Identify which cell holds the provided text, then report its (X, Y) central coordinate. 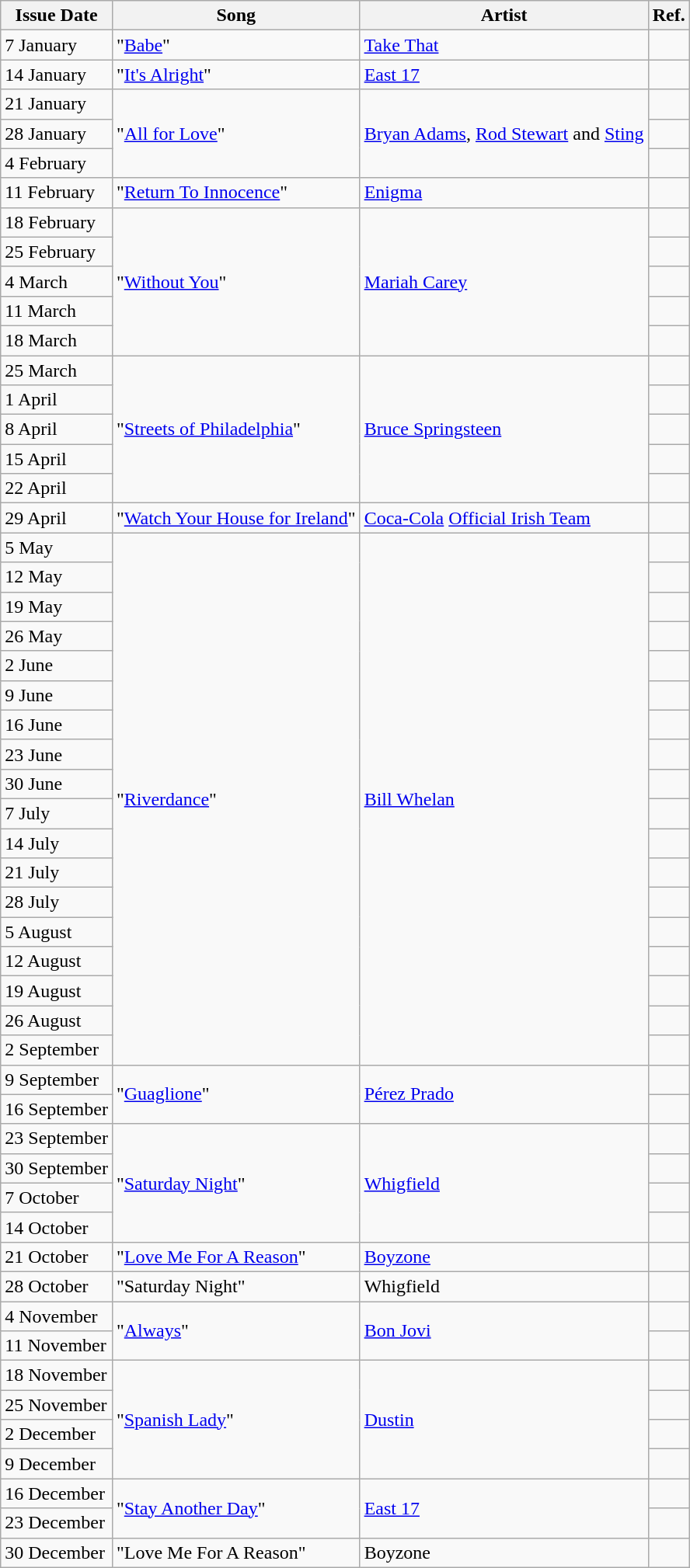
Bill Whelan (504, 798)
"All for Love" (236, 134)
28 October (57, 1286)
2 September (57, 1050)
4 February (57, 163)
5 August (57, 932)
Bryan Adams, Rod Stewart and Sting (504, 134)
Mariah Carey (504, 281)
11 February (57, 193)
Coca-Cola Official Irish Team (504, 518)
"Without You" (236, 281)
5 May (57, 548)
2 June (57, 666)
21 July (57, 873)
29 April (57, 518)
22 April (57, 488)
8 April (57, 429)
"Streets of Philadelphia" (236, 429)
23 June (57, 754)
Issue Date (57, 16)
7 July (57, 813)
"Always" (236, 1331)
7 January (57, 45)
16 December (57, 1493)
25 November (57, 1405)
Artist (504, 16)
Dustin (504, 1420)
Bon Jovi (504, 1331)
"Babe" (236, 45)
"It's Alright" (236, 75)
26 August (57, 1020)
9 June (57, 695)
1 April (57, 400)
Song (236, 16)
2 December (57, 1434)
15 April (57, 459)
16 September (57, 1109)
"Return To Innocence" (236, 193)
30 September (57, 1168)
Take That (504, 45)
28 January (57, 134)
18 February (57, 222)
14 July (57, 843)
30 December (57, 1552)
9 December (57, 1464)
14 January (57, 75)
Pérez Prado (504, 1094)
16 June (57, 725)
28 July (57, 902)
7 October (57, 1198)
21 October (57, 1257)
23 December (57, 1523)
9 September (57, 1080)
26 May (57, 636)
"Watch Your House for Ireland" (236, 518)
19 August (57, 991)
25 March (57, 370)
25 February (57, 252)
14 October (57, 1227)
Bruce Springsteen (504, 429)
"Stay Another Day" (236, 1508)
18 November (57, 1375)
18 March (57, 340)
12 August (57, 961)
Enigma (504, 193)
19 May (57, 607)
23 September (57, 1139)
30 June (57, 784)
4 November (57, 1316)
11 March (57, 311)
"Riverdance" (236, 798)
Ref. (668, 16)
"Guaglione" (236, 1094)
21 January (57, 104)
12 May (57, 577)
"Spanish Lady" (236, 1420)
11 November (57, 1346)
4 March (57, 281)
